Provide the (x, y) coordinate of the cell's center where the given text is located.  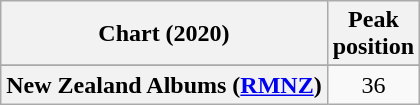
36 (373, 85)
Peakposition (373, 34)
Chart (2020) (164, 34)
New Zealand Albums (RMNZ) (164, 85)
